Scan for the cell matching the given text and deliver its [X, Y] coordinate at center. 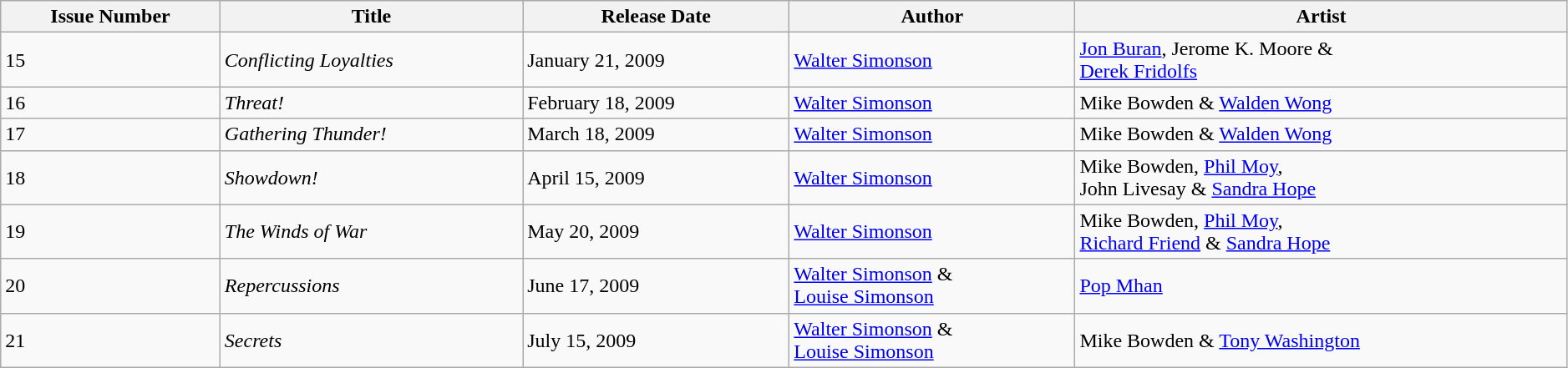
Gathering Thunder! [371, 134]
April 15, 2009 [657, 177]
May 20, 2009 [657, 232]
Mike Bowden & Tony Washington [1322, 340]
January 21, 2009 [657, 60]
June 17, 2009 [657, 285]
Release Date [657, 17]
Threat! [371, 103]
Conflicting Loyalties [371, 60]
July 15, 2009 [657, 340]
Mike Bowden, Phil Moy,John Livesay & Sandra Hope [1322, 177]
February 18, 2009 [657, 103]
19 [110, 232]
Pop Mhan [1322, 285]
Showdown! [371, 177]
Mike Bowden, Phil Moy,Richard Friend & Sandra Hope [1322, 232]
Secrets [371, 340]
March 18, 2009 [657, 134]
16 [110, 103]
Repercussions [371, 285]
The Winds of War [371, 232]
20 [110, 285]
17 [110, 134]
Title [371, 17]
18 [110, 177]
Author [932, 17]
Issue Number [110, 17]
15 [110, 60]
Jon Buran, Jerome K. Moore &Derek Fridolfs [1322, 60]
21 [110, 340]
Artist [1322, 17]
